Return the [x, y] coordinate for the center point of the cell that contains the specified text.  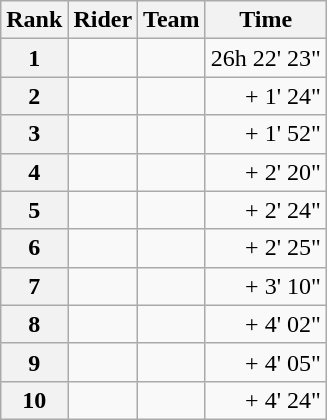
4 [34, 172]
3 [34, 134]
8 [34, 324]
+ 2' 20" [266, 172]
+ 4' 05" [266, 362]
+ 1' 52" [266, 134]
Rider [103, 20]
+ 2' 24" [266, 210]
+ 1' 24" [266, 96]
+ 4' 02" [266, 324]
+ 4' 24" [266, 400]
2 [34, 96]
9 [34, 362]
1 [34, 58]
10 [34, 400]
6 [34, 248]
26h 22' 23" [266, 58]
+ 3' 10" [266, 286]
Time [266, 20]
5 [34, 210]
7 [34, 286]
Team [172, 20]
Rank [34, 20]
+ 2' 25" [266, 248]
